Search for the cell housing the specified text and yield its [x, y] center coordinate. 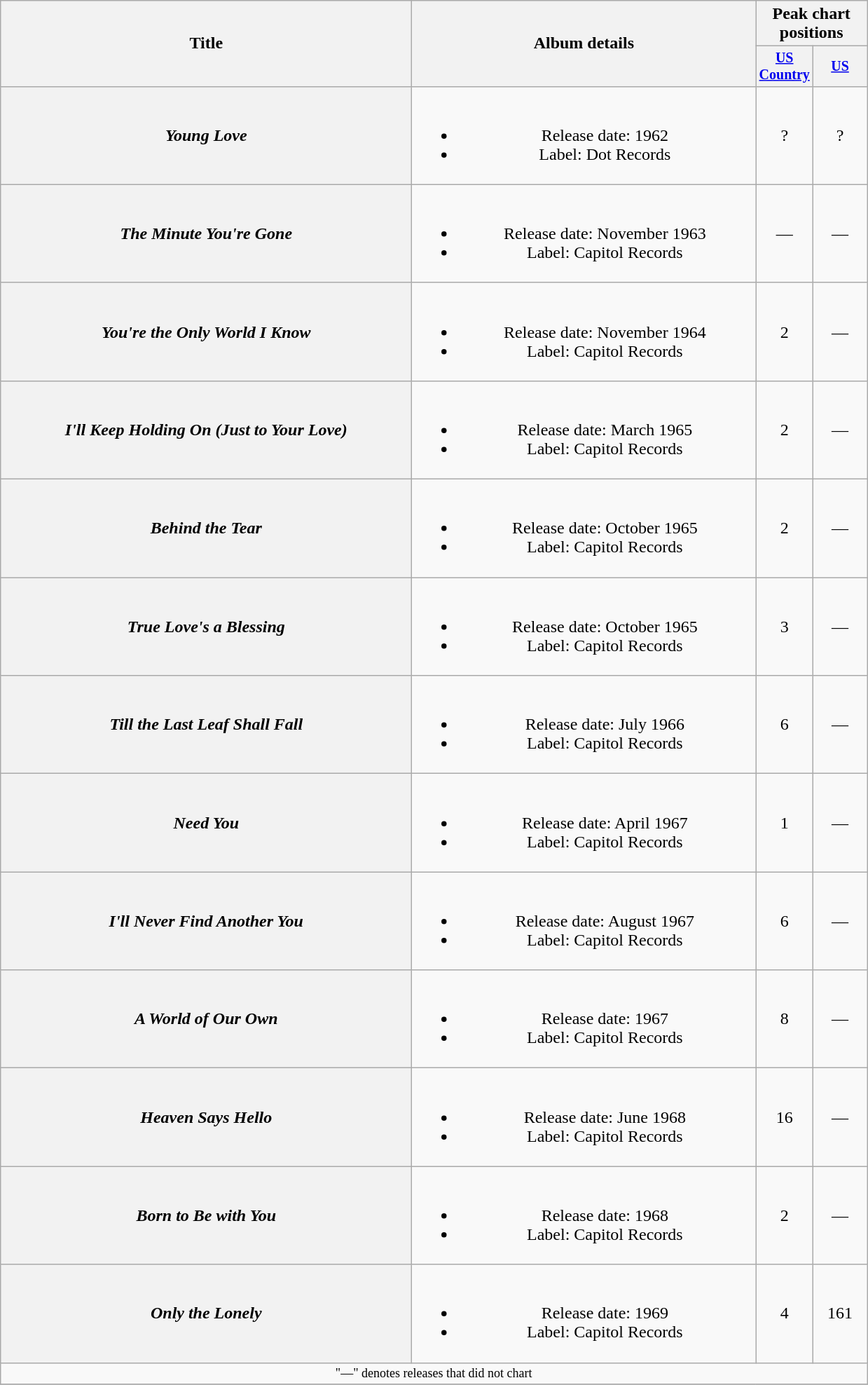
Release date: November 1963Label: Capitol Records [584, 233]
1 [785, 823]
US Country [785, 66]
Only the Lonely [206, 1314]
16 [785, 1117]
You're the Only World I Know [206, 332]
8 [785, 1019]
Heaven Says Hello [206, 1117]
Release date: August 1967Label: Capitol Records [584, 921]
Release date: April 1967Label: Capitol Records [584, 823]
Release date: July 1966Label: Capitol Records [584, 725]
Release date: 1969Label: Capitol Records [584, 1314]
Release date: 1967Label: Capitol Records [584, 1019]
161 [841, 1314]
US [841, 66]
Title [206, 43]
Release date: November 1964Label: Capitol Records [584, 332]
The Minute You're Gone [206, 233]
"—" denotes releases that did not chart [434, 1374]
Release date: June 1968Label: Capitol Records [584, 1117]
Till the Last Leaf Shall Fall [206, 725]
Born to Be with You [206, 1215]
Release date: 1968Label: Capitol Records [584, 1215]
Release date: 1962Label: Dot Records [584, 135]
I'll Keep Holding On (Just to Your Love) [206, 430]
True Love's a Blessing [206, 627]
Album details [584, 43]
Release date: March 1965Label: Capitol Records [584, 430]
4 [785, 1314]
Young Love [206, 135]
I'll Never Find Another You [206, 921]
Peak chartpositions [811, 24]
Need You [206, 823]
3 [785, 627]
A World of Our Own [206, 1019]
Behind the Tear [206, 528]
